Output the (x, y) coordinate of the center of the cell containing the given text.  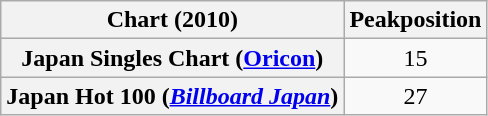
Japan Singles Chart (Oricon) (172, 58)
Peakposition (416, 20)
Chart (2010) (172, 20)
15 (416, 58)
27 (416, 96)
Japan Hot 100 (Billboard Japan) (172, 96)
